Determine the (X, Y) coordinate at the center of the cell enclosing the given text.  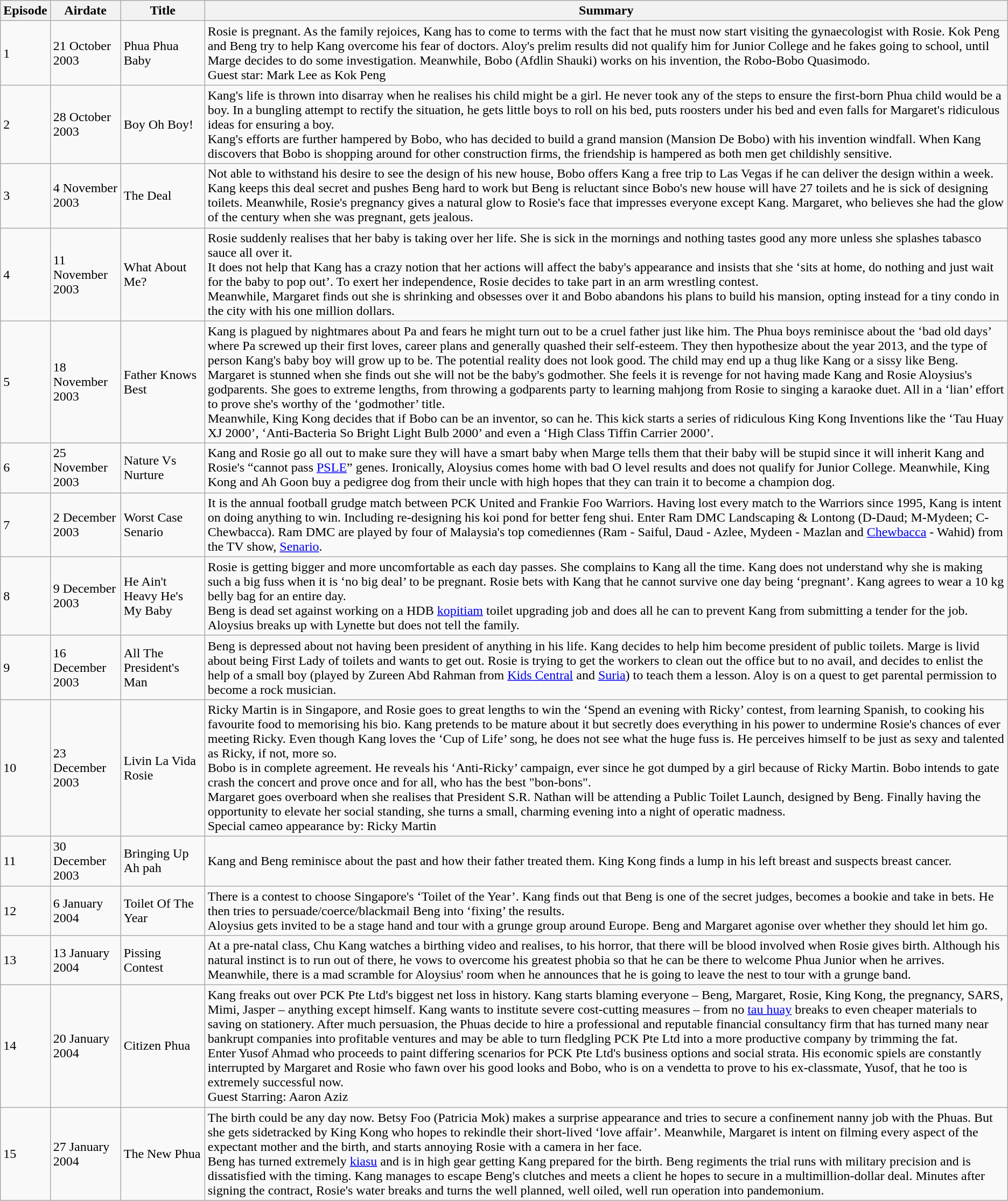
All The President's Man (163, 668)
10 (25, 768)
5 (25, 382)
Citizen Phua (163, 1047)
He Ain't Heavy He's My Baby (163, 596)
The New Phua (163, 1154)
4 (25, 275)
9 (25, 668)
18 November 2003 (85, 382)
2 (25, 124)
25 November 2003 (85, 468)
Livin La Vida Rosie (163, 768)
27 January 2004 (85, 1154)
Episode (25, 11)
8 (25, 596)
28 October 2003 (85, 124)
3 (25, 196)
15 (25, 1154)
23 December 2003 (85, 768)
6 (25, 468)
11 November 2003 (85, 275)
12 (25, 911)
16 December 2003 (85, 668)
7 (25, 524)
6 January 2004 (85, 911)
13 (25, 960)
Worst Case Senario (163, 524)
21 October 2003 (85, 53)
1 (25, 53)
4 November 2003 (85, 196)
Nature Vs Nurture (163, 468)
Toilet Of The Year (163, 911)
Boy Oh Boy! (163, 124)
2 December 2003 (85, 524)
Airdate (85, 11)
14 (25, 1047)
Title (163, 11)
20 January 2004 (85, 1047)
The Deal (163, 196)
Kang and Beng reminisce about the past and how their father treated them. King Kong finds a lump in his left breast and suspects breast cancer. (606, 861)
9 December 2003 (85, 596)
Bringing Up Ah pah (163, 861)
Father Knows Best (163, 382)
Phua Phua Baby (163, 53)
Pissing Contest (163, 960)
11 (25, 861)
30 December 2003 (85, 861)
13 January 2004 (85, 960)
Summary (606, 11)
What About Me? (163, 275)
